Locate the cell with the specified text and output its [x, y] center coordinate. 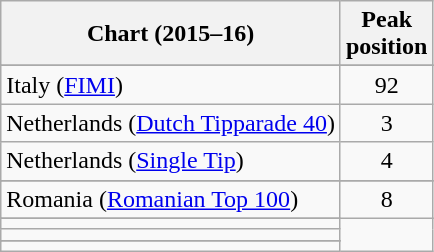
Italy (FIMI) [171, 85]
92 [386, 85]
Netherlands (Dutch Tipparade 40) [171, 123]
Romania (Romanian Top 100) [171, 199]
4 [386, 161]
3 [386, 123]
Netherlands (Single Tip) [171, 161]
8 [386, 199]
Chart (2015–16) [171, 34]
Peakposition [386, 34]
